Detect which cell encompasses the target text, then output its (x, y) center coordinate. 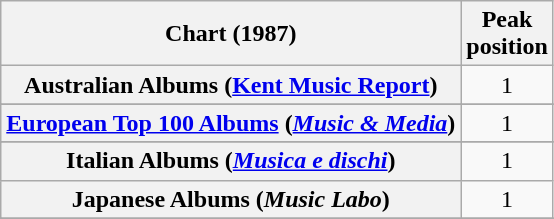
Italian Albums (Musica e dischi) (231, 161)
European Top 100 Albums (Music & Media) (231, 123)
Peakposition (507, 34)
Chart (1987) (231, 34)
Japanese Albums (Music Labo) (231, 199)
Australian Albums (Kent Music Report) (231, 85)
